For the text-containing cell, return its midpoint in (X, Y) coordinate format. 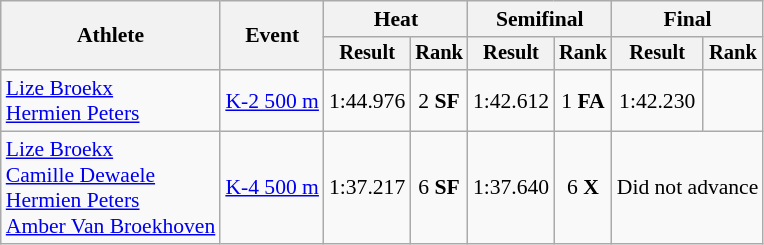
K-4 500 m (272, 188)
1:37.217 (367, 188)
Lize BroekxHermien Peters (111, 100)
Event (272, 36)
Lize BroekxCamille DewaeleHermien PetersAmber Van Broekhoven (111, 188)
2 SF (439, 100)
Final (688, 19)
Heat (396, 19)
K-2 500 m (272, 100)
6 X (583, 188)
Did not advance (688, 188)
Athlete (111, 36)
1 FA (583, 100)
1:42.612 (511, 100)
1:37.640 (511, 188)
Semifinal (540, 19)
1:42.230 (658, 100)
6 SF (439, 188)
1:44.976 (367, 100)
